Output the (x, y) coordinate of the center of the cell containing the given text.  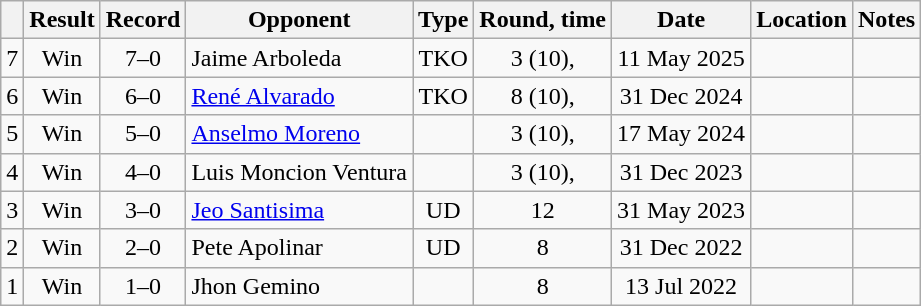
4–0 (143, 172)
31 Dec 2022 (682, 248)
6 (12, 96)
Anselmo Moreno (300, 134)
1–0 (143, 286)
7–0 (143, 58)
Notes (886, 20)
2 (12, 248)
Result (62, 20)
1 (12, 286)
31 Dec 2024 (682, 96)
Pete Apolinar (300, 248)
2–0 (143, 248)
7 (12, 58)
Type (444, 20)
René Alvarado (300, 96)
Jhon Gemino (300, 286)
3–0 (143, 210)
5 (12, 134)
17 May 2024 (682, 134)
6–0 (143, 96)
Location (802, 20)
11 May 2025 (682, 58)
Date (682, 20)
12 (543, 210)
4 (12, 172)
Jaime Arboleda (300, 58)
Opponent (300, 20)
Jeo Santisima (300, 210)
31 Dec 2023 (682, 172)
8 (10), (543, 96)
Round, time (543, 20)
31 May 2023 (682, 210)
13 Jul 2022 (682, 286)
5–0 (143, 134)
3 (12, 210)
Record (143, 20)
Luis Moncion Ventura (300, 172)
